Find where the given text appears and provide that cell's center as [x, y] coordinate. 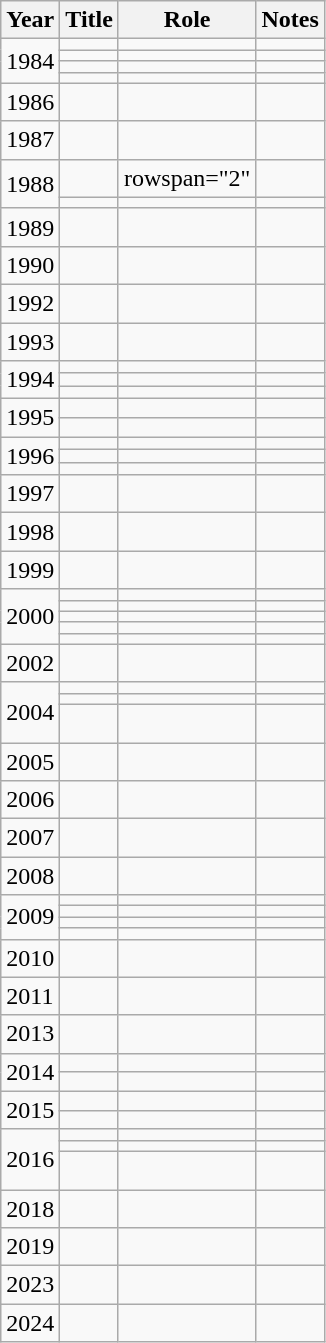
Role [187, 20]
1992 [30, 303]
2014 [30, 1072]
1990 [30, 265]
2008 [30, 876]
1993 [30, 341]
Notes [290, 20]
2009 [30, 917]
2004 [30, 712]
1984 [30, 61]
Title [90, 20]
2010 [30, 958]
2024 [30, 1323]
Year [30, 20]
1989 [30, 227]
1997 [30, 494]
1998 [30, 532]
2015 [30, 1110]
2023 [30, 1285]
1999 [30, 570]
2006 [30, 800]
2018 [30, 1209]
1996 [30, 456]
1988 [30, 184]
1986 [30, 102]
2002 [30, 663]
2019 [30, 1247]
1995 [30, 418]
2013 [30, 1034]
2005 [30, 761]
2007 [30, 838]
2011 [30, 996]
2000 [30, 616]
2016 [30, 1159]
rowspan="2" [187, 178]
1987 [30, 140]
1994 [30, 380]
